Extract the (x, y) coordinate from the center of the cell holding the provided text.  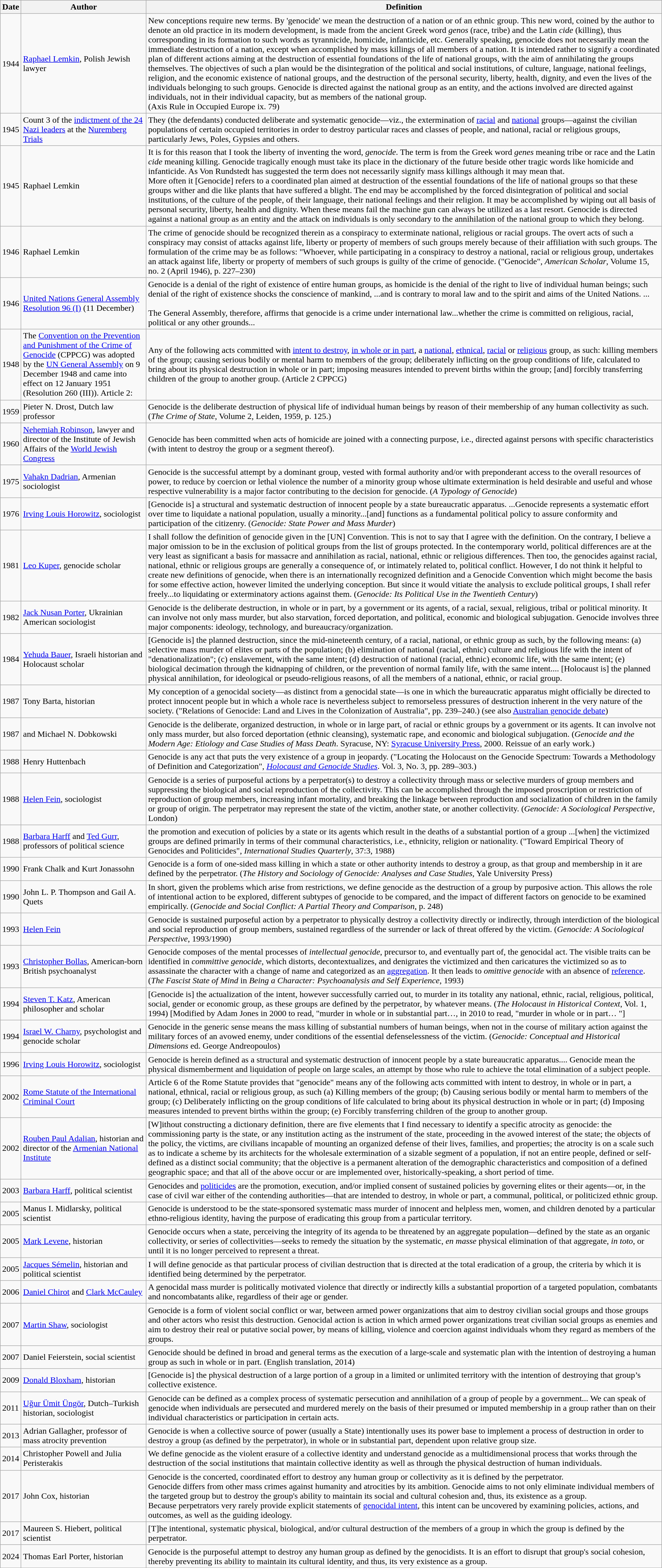
Definition (404, 7)
1981 (11, 565)
1996 (11, 1064)
Manus I. Midlarsky, political scientist (84, 1213)
2011 (11, 1408)
Nehemiah Robinson, lawyer and director of the Institute of Jewish Affairs of the World Jewish Congress (84, 444)
Helen Fein (84, 929)
Uğur Ümit Üngör, Dutch–Turkish historian, sociologist (84, 1408)
Jack Nusan Porter, Ukrainian American sociologist (84, 617)
Thomas Earl Porter, historian (84, 1556)
Donald Bloxham, historian (84, 1380)
2014 (11, 1459)
1982 (11, 617)
Leo Kuper, genocide scholar (84, 565)
Count 3 of the indictment of the 24 Nazi leaders at the Nuremberg Trials (84, 129)
2013 (11, 1435)
Adrian Gallagher, professor of mass atrocity prevention (84, 1435)
1975 (11, 481)
1960 (11, 444)
United Nations General Assembly Resolution 96 (I) (11 December) (84, 303)
Israel W. Charny, psychologist and genocide scholar (84, 1036)
Maureen S. Hiebert, political scientist (84, 1533)
Martin Shaw, sociologist (84, 1324)
1959 (11, 412)
1976 (11, 514)
Pieter N. Drost, Dutch law professor (84, 412)
1944 (11, 64)
Barbara Harff, political scientist (84, 1190)
Raphael Lemkin, Polish Jewish lawyer (84, 64)
Vahakn Dadrian, Armenian sociologist (84, 481)
Rouben Paul Adalian, historian and director of the Armenian National Institute (84, 1148)
Yehuda Bauer, Israeli historian and Holocaust scholar (84, 659)
and Michael N. Dobkowski (84, 734)
John Cox, historian (84, 1496)
2006 (11, 1292)
Tony Barta, historian (84, 701)
Helen Fein, sociologist (84, 799)
Christopher Powell and Julia Peristerakis (84, 1459)
Daniel Chirot and Clark McCauley (84, 1292)
Henry Huttenbach (84, 762)
2003 (11, 1190)
2024 (11, 1556)
Steven T. Katz, American philosopher and scholar (84, 1004)
Barbara Harff and Ted Gurr, professors of political science (84, 841)
Mark Levene, historian (84, 1241)
Author (84, 7)
Frank Chalk and Kurt Jonassohn (84, 869)
John L. P. Thompson and Gail A. Quets (84, 897)
Rome Statute of the International Criminal Court (84, 1097)
1984 (11, 659)
2009 (11, 1380)
Daniel Feierstein, social scientist (84, 1357)
Christopher Bollas, American-born British psychoanalyst (84, 967)
Jacques Sémelin, historian and political scientist (84, 1269)
Date (11, 7)
1948 (11, 365)
